Capture the cell that displays the provided text and extract its (x, y) central coordinate. 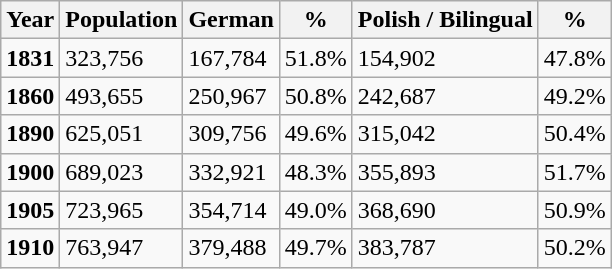
Polish / Bilingual (445, 20)
250,967 (231, 96)
323,756 (122, 58)
1890 (30, 134)
763,947 (122, 248)
723,965 (122, 210)
Population (122, 20)
50.2% (574, 248)
1900 (30, 172)
50.4% (574, 134)
493,655 (122, 96)
368,690 (445, 210)
354,714 (231, 210)
50.8% (316, 96)
German (231, 20)
49.2% (574, 96)
689,023 (122, 172)
315,042 (445, 134)
332,921 (231, 172)
1831 (30, 58)
154,902 (445, 58)
167,784 (231, 58)
309,756 (231, 134)
51.7% (574, 172)
383,787 (445, 248)
242,687 (445, 96)
47.8% (574, 58)
Year (30, 20)
1910 (30, 248)
48.3% (316, 172)
49.6% (316, 134)
49.0% (316, 210)
1905 (30, 210)
51.8% (316, 58)
379,488 (231, 248)
1860 (30, 96)
49.7% (316, 248)
625,051 (122, 134)
355,893 (445, 172)
50.9% (574, 210)
